Output the [x, y] coordinate of the center of the cell containing the given text.  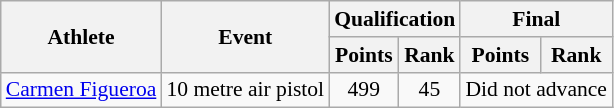
Final [536, 19]
10 metre air pistol [245, 90]
Qualification [394, 19]
45 [429, 90]
Athlete [82, 36]
499 [364, 90]
Did not advance [536, 90]
Carmen Figueroa [82, 90]
Event [245, 36]
